Output the [X, Y] coordinate of the center of the cell containing the given text.  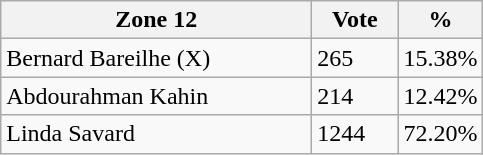
Abdourahman Kahin [156, 96]
72.20% [440, 134]
214 [355, 96]
% [440, 20]
Vote [355, 20]
265 [355, 58]
Bernard Bareilhe (X) [156, 58]
12.42% [440, 96]
15.38% [440, 58]
Zone 12 [156, 20]
1244 [355, 134]
Linda Savard [156, 134]
